Scan for the cell matching the given text and deliver its (X, Y) coordinate at center. 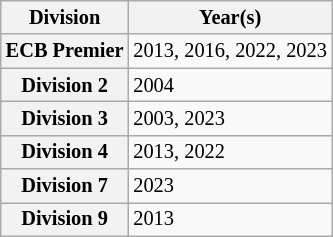
2003, 2023 (230, 118)
Division 2 (65, 85)
Division 4 (65, 152)
2013 (230, 219)
2023 (230, 186)
Division (65, 17)
2013, 2022 (230, 152)
2013, 2016, 2022, 2023 (230, 51)
2004 (230, 85)
Division 7 (65, 186)
Division 9 (65, 219)
Division 3 (65, 118)
ECB Premier (65, 51)
Year(s) (230, 17)
